Return the (X, Y) coordinate for the center point of the cell that contains the specified text.  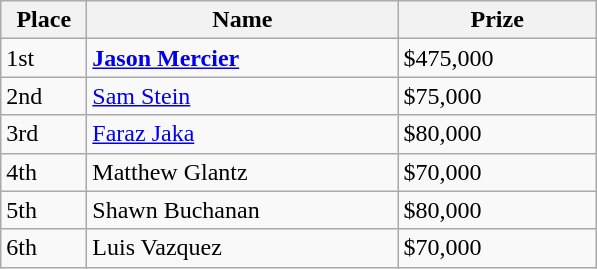
Prize (498, 20)
$75,000 (498, 96)
6th (44, 248)
Jason Mercier (242, 58)
$475,000 (498, 58)
4th (44, 172)
Shawn Buchanan (242, 210)
Name (242, 20)
Sam Stein (242, 96)
1st (44, 58)
Luis Vazquez (242, 248)
2nd (44, 96)
Faraz Jaka (242, 134)
Place (44, 20)
Matthew Glantz (242, 172)
5th (44, 210)
3rd (44, 134)
